Provide the (x, y) coordinate of the cell's center where the given text is located.  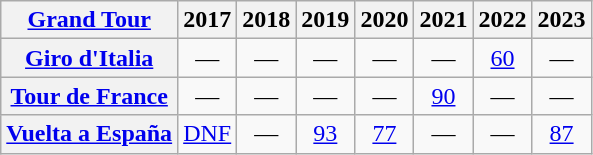
2022 (502, 20)
2019 (326, 20)
87 (562, 134)
60 (502, 58)
2020 (384, 20)
2023 (562, 20)
2021 (444, 20)
Grand Tour (90, 20)
2017 (208, 20)
DNF (208, 134)
Vuelta a España (90, 134)
Tour de France (90, 96)
2018 (266, 20)
77 (384, 134)
93 (326, 134)
Giro d'Italia (90, 58)
90 (444, 96)
